Extract the (X, Y) coordinate from the center of the cell holding the provided text.  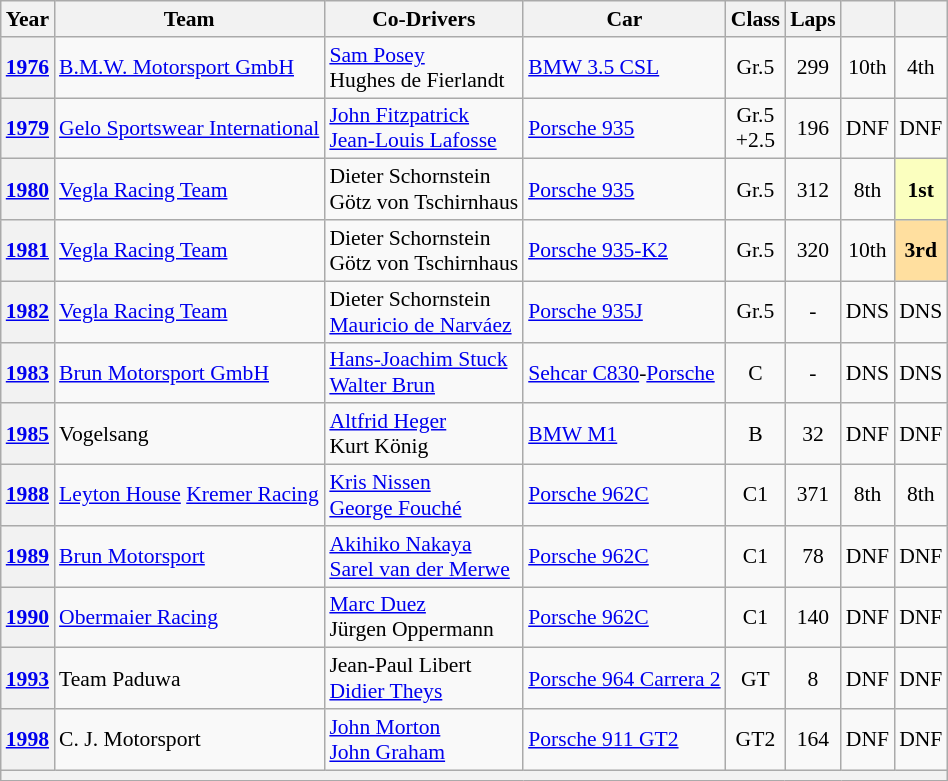
1993 (28, 678)
1st (920, 190)
1976 (28, 68)
Obermaier Racing (189, 618)
Year (28, 19)
Vogelsang (189, 434)
John Morton John Graham (424, 740)
299 (813, 68)
C (756, 372)
312 (813, 190)
32 (813, 434)
8 (813, 678)
GT2 (756, 740)
B (756, 434)
Altfrid Heger Kurt König (424, 434)
1979 (28, 128)
B.M.W. Motorsport GmbH (189, 68)
Akihiko Nakaya Sarel van der Merwe (424, 556)
1983 (28, 372)
1990 (28, 618)
Jean-Paul Libert Didier Theys (424, 678)
1981 (28, 250)
GT (756, 678)
Brun Motorsport GmbH (189, 372)
1985 (28, 434)
Porsche 935-K2 (624, 250)
John Fitzpatrick Jean-Louis Lafosse (424, 128)
BMW 3.5 CSL (624, 68)
140 (813, 618)
Leyton House Kremer Racing (189, 496)
C. J. Motorsport (189, 740)
164 (813, 740)
1998 (28, 740)
Car (624, 19)
320 (813, 250)
Porsche 911 GT2 (624, 740)
4th (920, 68)
371 (813, 496)
Sam Posey Hughes de Fierlandt (424, 68)
Laps (813, 19)
BMW M1 (624, 434)
78 (813, 556)
1989 (28, 556)
Co-Drivers (424, 19)
Sehcar C830-Porsche (624, 372)
Class (756, 19)
196 (813, 128)
Brun Motorsport (189, 556)
1982 (28, 312)
Kris Nissen George Fouché (424, 496)
Gr.5+2.5 (756, 128)
Porsche 964 Carrera 2 (624, 678)
Dieter Schornstein Mauricio de Narváez (424, 312)
1980 (28, 190)
Gelo Sportswear International (189, 128)
Team Paduwa (189, 678)
Team (189, 19)
Marc Duez Jürgen Oppermann (424, 618)
Porsche 935J (624, 312)
1988 (28, 496)
3rd (920, 250)
Hans-Joachim Stuck Walter Brun (424, 372)
